Output the (X, Y) coordinate of the center of the cell containing the given text.  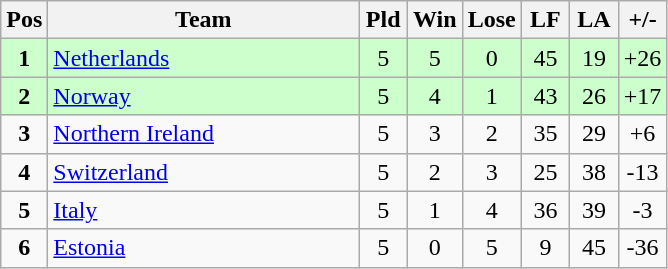
38 (594, 172)
Italy (204, 210)
19 (594, 58)
Estonia (204, 248)
Netherlands (204, 58)
Norway (204, 96)
LA (594, 20)
-13 (642, 172)
LF (546, 20)
Win (434, 20)
Switzerland (204, 172)
-3 (642, 210)
+/- (642, 20)
Team (204, 20)
Pld (384, 20)
Pos (24, 20)
29 (594, 134)
-36 (642, 248)
+26 (642, 58)
39 (594, 210)
+17 (642, 96)
Northern Ireland (204, 134)
+6 (642, 134)
36 (546, 210)
43 (546, 96)
25 (546, 172)
Lose (492, 20)
26 (594, 96)
35 (546, 134)
9 (546, 248)
6 (24, 248)
